Capture the cell that displays the provided text and extract its (X, Y) central coordinate. 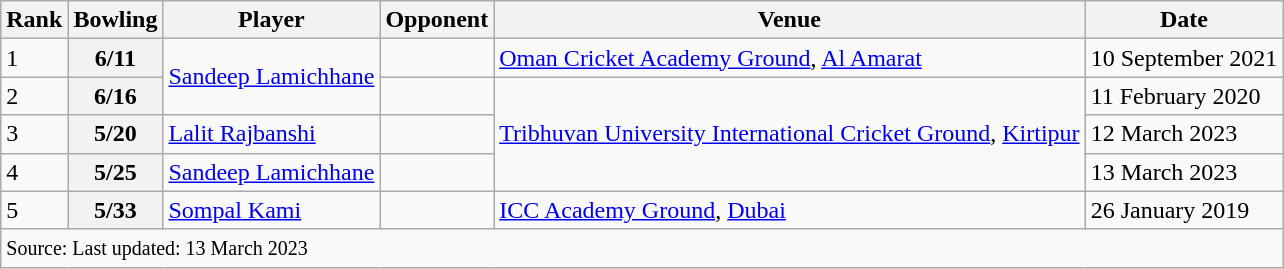
4 (34, 172)
Tribhuvan University International Cricket Ground, Kirtipur (790, 134)
5 (34, 210)
6/11 (116, 58)
11 February 2020 (1184, 96)
26 January 2019 (1184, 210)
Oman Cricket Academy Ground, Al Amarat (790, 58)
Date (1184, 20)
3 (34, 134)
ICC Academy Ground, Dubai (790, 210)
Venue (790, 20)
Opponent (437, 20)
10 September 2021 (1184, 58)
5/25 (116, 172)
Player (272, 20)
2 (34, 96)
6/16 (116, 96)
Sompal Kami (272, 210)
5/20 (116, 134)
5/33 (116, 210)
Lalit Rajbanshi (272, 134)
Rank (34, 20)
1 (34, 58)
Source: Last updated: 13 March 2023 (642, 248)
13 March 2023 (1184, 172)
Bowling (116, 20)
12 March 2023 (1184, 134)
